Locate the cell with the specified text and output its [x, y] center coordinate. 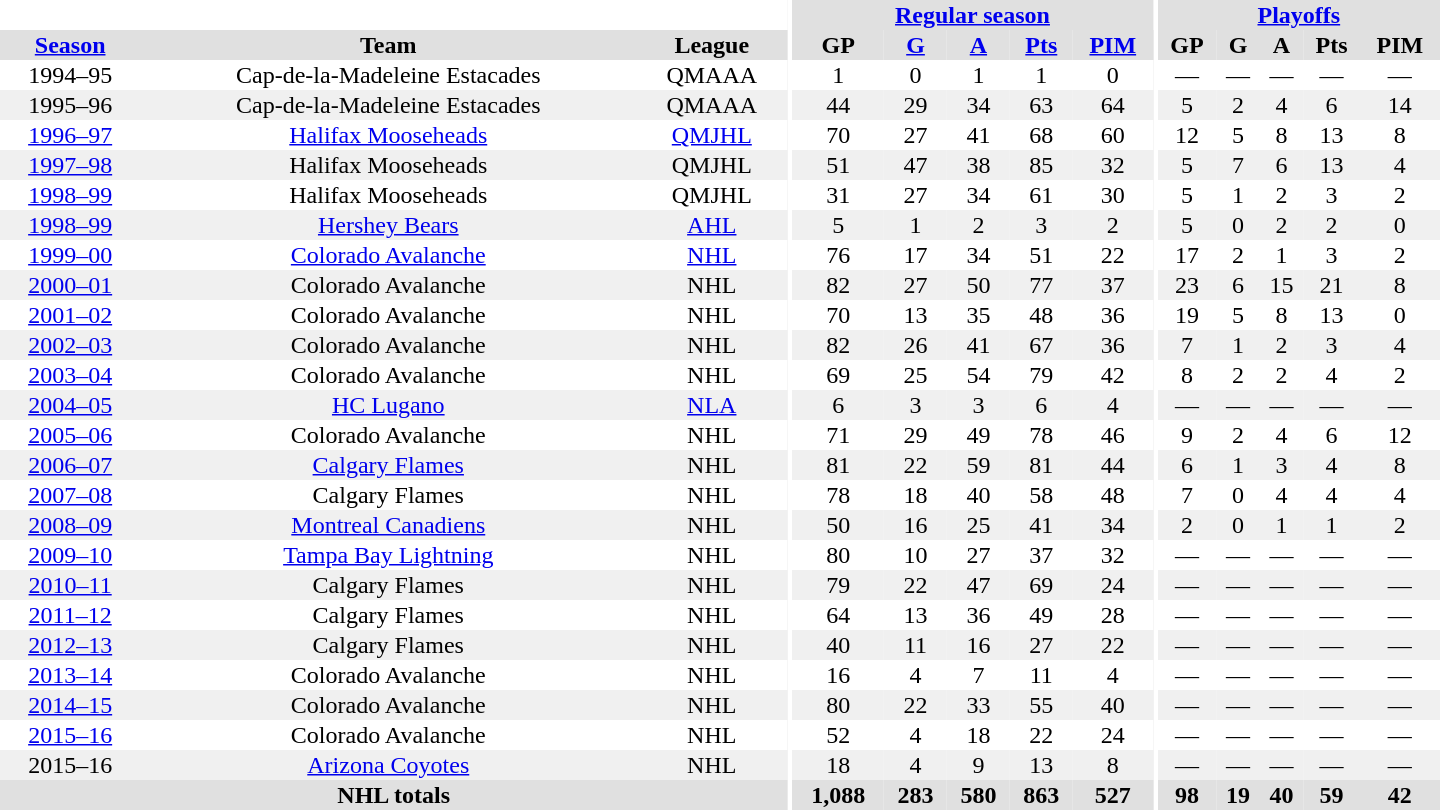
AHL [712, 225]
2003–04 [70, 375]
67 [1042, 345]
2008–09 [70, 525]
14 [1400, 105]
2010–11 [70, 585]
League [712, 45]
Regular season [972, 15]
2013–14 [70, 675]
76 [838, 255]
21 [1331, 285]
Hershey Bears [388, 225]
38 [978, 165]
60 [1113, 135]
55 [1042, 705]
52 [838, 735]
68 [1042, 135]
283 [916, 795]
Arizona Coyotes [388, 765]
1994–95 [70, 75]
1997–98 [70, 165]
2001–02 [70, 315]
28 [1113, 615]
2005–06 [70, 435]
31 [838, 195]
98 [1188, 795]
10 [916, 555]
863 [1042, 795]
54 [978, 375]
2009–10 [70, 555]
1995–96 [70, 105]
Tampa Bay Lightning [388, 555]
Team [388, 45]
580 [978, 795]
HC Lugano [388, 405]
23 [1188, 285]
Montreal Canadiens [388, 525]
2007–08 [70, 495]
30 [1113, 195]
NHL totals [394, 795]
1999–00 [70, 255]
527 [1113, 795]
35 [978, 315]
26 [916, 345]
2000–01 [70, 285]
46 [1113, 435]
2012–13 [70, 645]
63 [1042, 105]
61 [1042, 195]
Season [70, 45]
2011–12 [70, 615]
15 [1282, 285]
33 [978, 705]
2006–07 [70, 465]
2002–03 [70, 345]
NLA [712, 405]
77 [1042, 285]
71 [838, 435]
1996–97 [70, 135]
58 [1042, 495]
Playoffs [1299, 15]
85 [1042, 165]
1,088 [838, 795]
2014–15 [70, 705]
2004–05 [70, 405]
